Find where the given text appears and provide that cell's center as [x, y] coordinate. 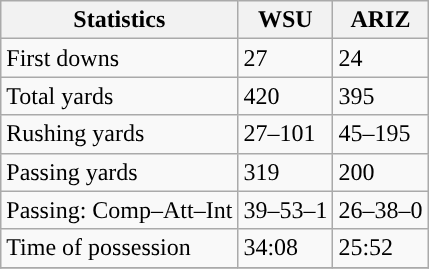
45–195 [380, 134]
319 [286, 172]
27 [286, 58]
Rushing yards [120, 134]
39–53–1 [286, 210]
420 [286, 96]
WSU [286, 20]
24 [380, 58]
25:52 [380, 248]
Passing yards [120, 172]
395 [380, 96]
Statistics [120, 20]
26–38–0 [380, 210]
Passing: Comp–Att–Int [120, 210]
Time of possession [120, 248]
ARIZ [380, 20]
200 [380, 172]
First downs [120, 58]
34:08 [286, 248]
27–101 [286, 134]
Total yards [120, 96]
